Scan for the cell matching the given text and deliver its (x, y) coordinate at center. 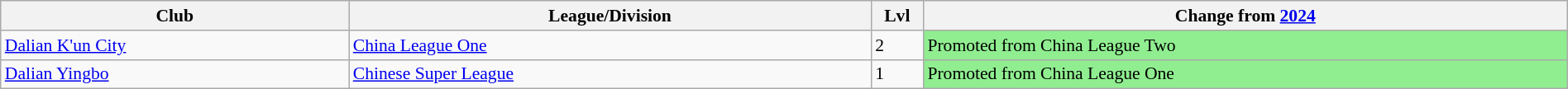
Dalian Yingbo (175, 74)
Promoted from China League One (1245, 74)
Club (175, 16)
1 (896, 74)
League/Division (610, 16)
2 (896, 45)
Dalian K'un City (175, 45)
Chinese Super League (610, 74)
Promoted from China League Two (1245, 45)
Change from 2024 (1245, 16)
Lvl (896, 16)
China League One (610, 45)
